From the cell containing the given text, extract its center point as [x, y] coordinate. 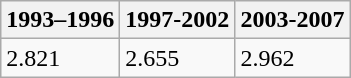
1993–1996 [60, 20]
2.962 [292, 58]
2.655 [178, 58]
2.821 [60, 58]
2003-2007 [292, 20]
1997-2002 [178, 20]
